From the cell containing the given text, extract its center point as (x, y) coordinate. 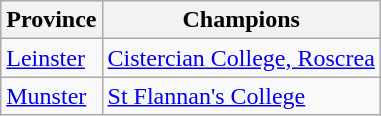
Munster (52, 96)
Leinster (52, 58)
Champions (241, 20)
Province (52, 20)
St Flannan's College (241, 96)
Cistercian College, Roscrea (241, 58)
